Determine the [X, Y] coordinate at the center of the cell enclosing the given text.  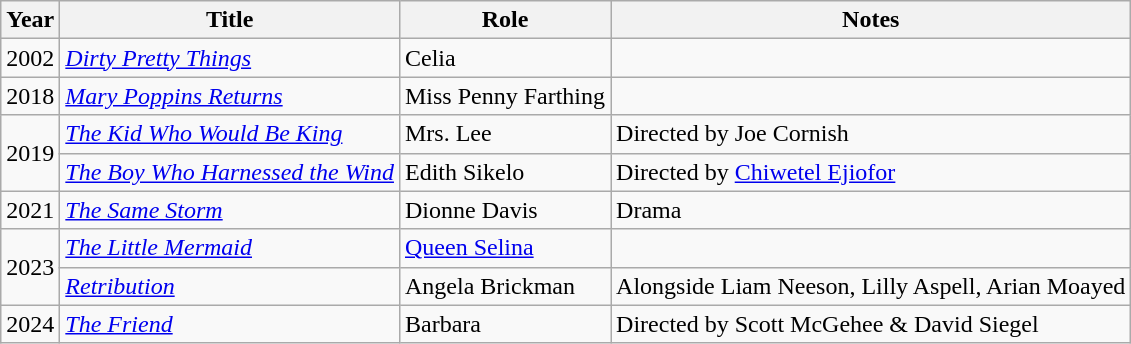
Role [504, 20]
Drama [871, 210]
Alongside Liam Neeson, Lilly Aspell, Arian Moayed [871, 286]
Mrs. Lee [504, 134]
Directed by Joe Cornish [871, 134]
The Little Mermaid [230, 248]
Edith Sikelo [504, 172]
Notes [871, 20]
Retribution [230, 286]
Dirty Pretty Things [230, 58]
2018 [30, 96]
Mary Poppins Returns [230, 96]
The Same Storm [230, 210]
The Friend [230, 324]
The Boy Who Harnessed the Wind [230, 172]
2019 [30, 153]
Directed by Scott McGehee & David Siegel [871, 324]
2021 [30, 210]
Year [30, 20]
Dionne Davis [504, 210]
Title [230, 20]
Barbara [504, 324]
Angela Brickman [504, 286]
2023 [30, 267]
2024 [30, 324]
Queen Selina [504, 248]
Miss Penny Farthing [504, 96]
The Kid Who Would Be King [230, 134]
Celia [504, 58]
Directed by Chiwetel Ejiofor [871, 172]
2002 [30, 58]
